Detect which cell encompasses the target text, then output its [x, y] center coordinate. 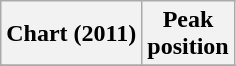
Chart (2011) [72, 34]
Peakposition [188, 34]
